For the text-containing cell, return its midpoint in [X, Y] coordinate format. 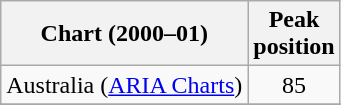
Peakposition [294, 34]
85 [294, 85]
Australia (ARIA Charts) [124, 85]
Chart (2000–01) [124, 34]
